Output the [x, y] coordinate of the center of the cell containing the given text.  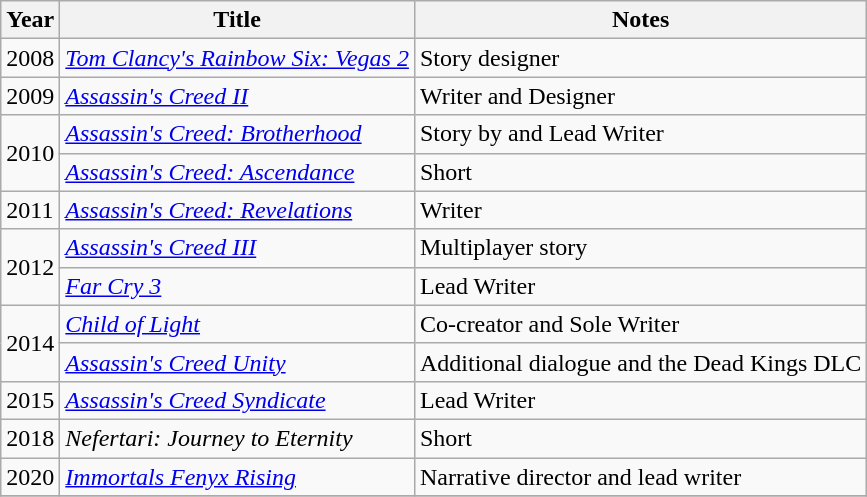
Tom Clancy's Rainbow Six: Vegas 2 [238, 58]
Child of Light [238, 324]
Assassin's Creed: Revelations [238, 210]
Assassin's Creed Unity [238, 362]
Notes [640, 20]
2010 [30, 153]
2015 [30, 400]
Multiplayer story [640, 248]
Writer [640, 210]
2011 [30, 210]
2014 [30, 343]
Writer and Designer [640, 96]
2018 [30, 438]
Title [238, 20]
Nefertari: Journey to Eternity [238, 438]
Far Cry 3 [238, 286]
Assassin's Creed II [238, 96]
2012 [30, 267]
Year [30, 20]
2008 [30, 58]
2020 [30, 477]
Co-creator and Sole Writer [640, 324]
Immortals Fenyx Rising [238, 477]
Story designer [640, 58]
Assassin's Creed Syndicate [238, 400]
Story by and Lead Writer [640, 134]
Narrative director and lead writer [640, 477]
Additional dialogue and the Dead Kings DLC [640, 362]
Assassin's Creed III [238, 248]
2009 [30, 96]
Assassin's Creed: Brotherhood [238, 134]
Assassin's Creed: Ascendance [238, 172]
